Scan for the cell matching the given text and deliver its (x, y) coordinate at center. 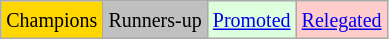
Runners-up (155, 20)
Relegated (342, 20)
Champions (52, 20)
Promoted (252, 20)
